From the cell containing the given text, extract its center point as [X, Y] coordinate. 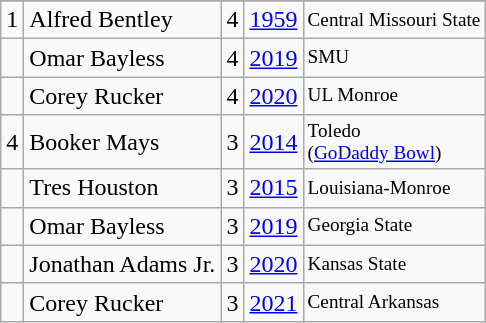
2015 [274, 188]
2021 [274, 302]
Georgia State [394, 226]
Toledo(GoDaddy Bowl) [394, 142]
Central Arkansas [394, 302]
Booker Mays [122, 142]
Louisiana-Monroe [394, 188]
1 [12, 20]
1959 [274, 20]
Alfred Bentley [122, 20]
2014 [274, 142]
SMU [394, 58]
Kansas State [394, 264]
Jonathan Adams Jr. [122, 264]
Central Missouri State [394, 20]
UL Monroe [394, 96]
Tres Houston [122, 188]
